Output the (x, y) coordinate of the center of the cell containing the given text.  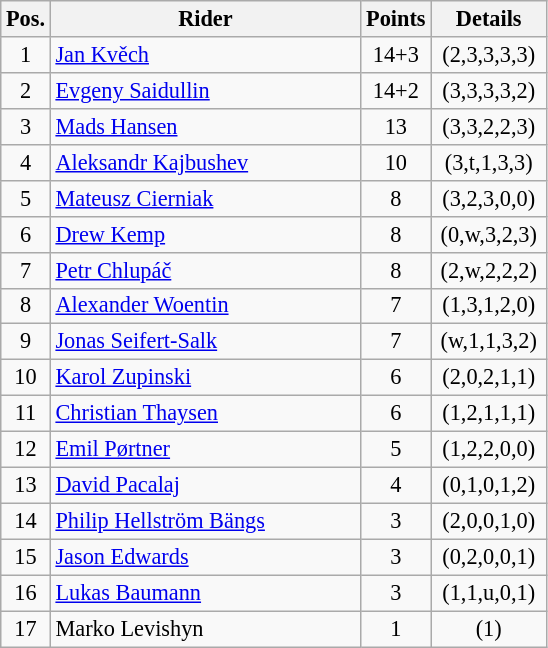
(3,t,1,3,3) (488, 162)
14 (26, 521)
Emil Pørtner (205, 450)
(1,1,u,0,1) (488, 593)
(w,1,1,3,2) (488, 342)
(1,2,1,1,1) (488, 414)
Alexander Woentin (205, 306)
Points (396, 19)
14+3 (396, 55)
(0,1,0,1,2) (488, 485)
Mateusz Cierniak (205, 198)
12 (26, 450)
Jan Kvěch (205, 55)
Philip Hellström Bängs (205, 521)
(0,2,0,0,1) (488, 557)
Jason Edwards (205, 557)
15 (26, 557)
(1) (488, 629)
Details (488, 19)
David Pacalaj (205, 485)
(2,w,2,2,2) (488, 270)
Evgeny Saidullin (205, 90)
(3,3,2,2,3) (488, 126)
Mads Hansen (205, 126)
(3,2,3,0,0) (488, 198)
(0,w,3,2,3) (488, 234)
Rider (205, 19)
(2,0,0,1,0) (488, 521)
Aleksandr Kajbushev (205, 162)
2 (26, 90)
Lukas Baumann (205, 593)
14+2 (396, 90)
Marko Levishyn (205, 629)
(1,3,1,2,0) (488, 306)
(3,3,3,3,2) (488, 90)
17 (26, 629)
(2,0,2,1,1) (488, 378)
Jonas Seifert-Salk (205, 342)
Christian Thaysen (205, 414)
(1,2,2,0,0) (488, 450)
Drew Kemp (205, 234)
11 (26, 414)
9 (26, 342)
Petr Chlupáč (205, 270)
16 (26, 593)
(2,3,3,3,3) (488, 55)
Pos. (26, 19)
Karol Zupinski (205, 378)
